Locate the cell with the specified text and output its [X, Y] center coordinate. 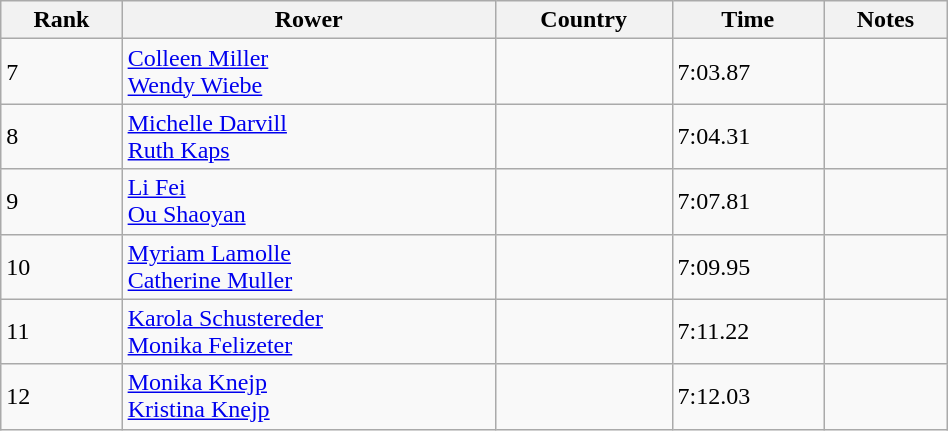
10 [62, 266]
Michelle DarvillRuth Kaps [308, 136]
Time [748, 20]
7:07.81 [748, 202]
7 [62, 72]
9 [62, 202]
Karola SchusterederMonika Felizeter [308, 332]
7:04.31 [748, 136]
Notes [886, 20]
12 [62, 396]
Colleen MillerWendy Wiebe [308, 72]
7:11.22 [748, 332]
Li FeiOu Shaoyan [308, 202]
Country [584, 20]
7:09.95 [748, 266]
Monika KnejpKristina Knejp [308, 396]
8 [62, 136]
Myriam LamolleCatherine Muller [308, 266]
Rank [62, 20]
11 [62, 332]
Rower [308, 20]
7:12.03 [748, 396]
7:03.87 [748, 72]
